Return (x, y) of the center of cell containing provided text 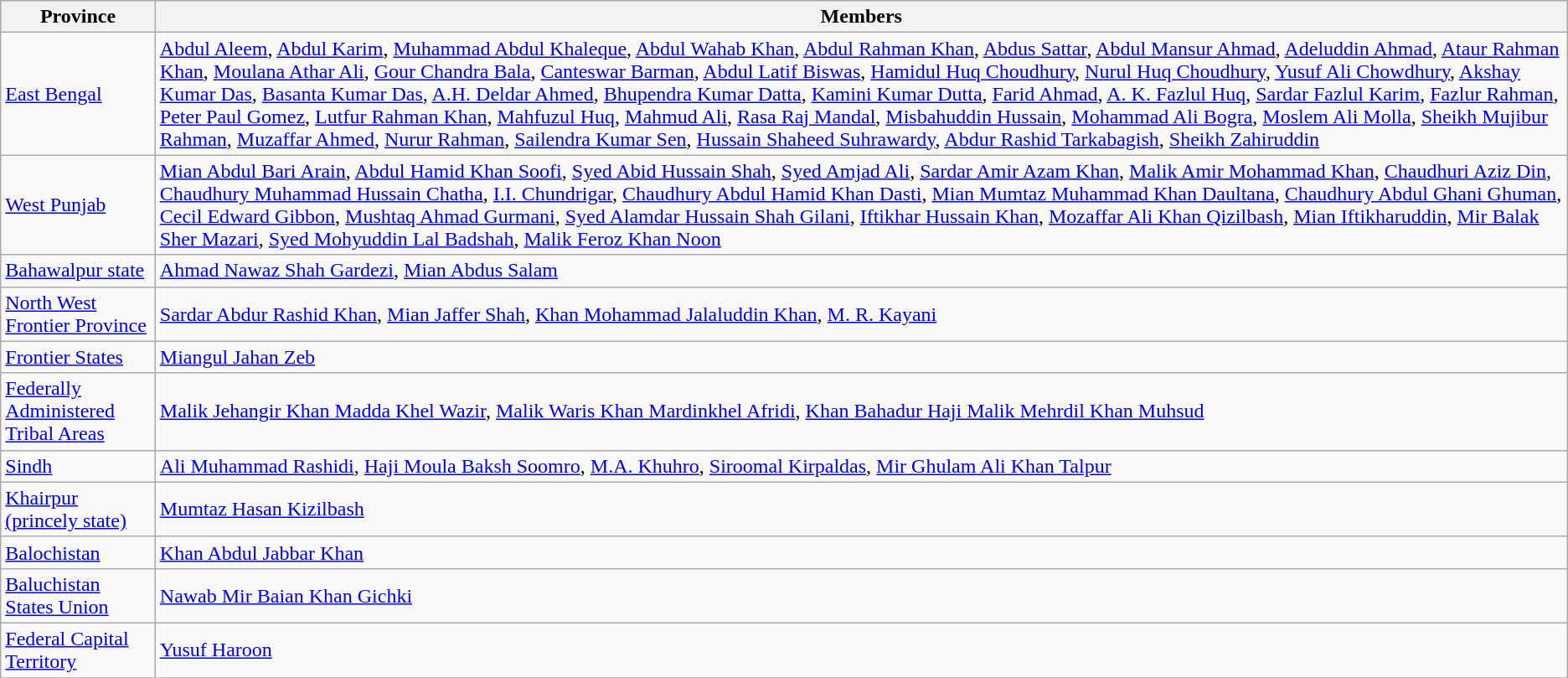
Province (79, 17)
Malik Jehangir Khan Madda Khel Wazir, Malik Waris Khan Mardinkhel Afridi, Khan Bahadur Haji Malik Mehrdil Khan Muhsud (861, 411)
Ahmad Nawaz Shah Gardezi, Mian Abdus Salam (861, 271)
Ali Muhammad Rashidi, Haji Moula Baksh Soomro, M.A. Khuhro, Siroomal Kirpaldas, Mir Ghulam Ali Khan Talpur (861, 466)
Yusuf Haroon (861, 650)
Nawab Mir Baian Khan Gichki (861, 595)
North West Frontier Province (79, 313)
Baluchistan States Union (79, 595)
Khairpur (princely state) (79, 510)
Balochistan (79, 552)
Khan Abdul Jabbar Khan (861, 552)
Bahawalpur state (79, 271)
East Bengal (79, 94)
Federally Administered Tribal Areas (79, 411)
Federal Capital Territory (79, 650)
Mumtaz Hasan Kizilbash (861, 510)
Sindh (79, 466)
Miangul Jahan Zeb (861, 357)
Frontier States (79, 357)
Sardar Abdur Rashid Khan, Mian Jaffer Shah, Khan Mohammad Jalaluddin Khan, M. R. Kayani (861, 313)
West Punjab (79, 204)
Members (861, 17)
